Pinpoint the cell where the given text exists, returning its [X, Y] midpoint coordinate. 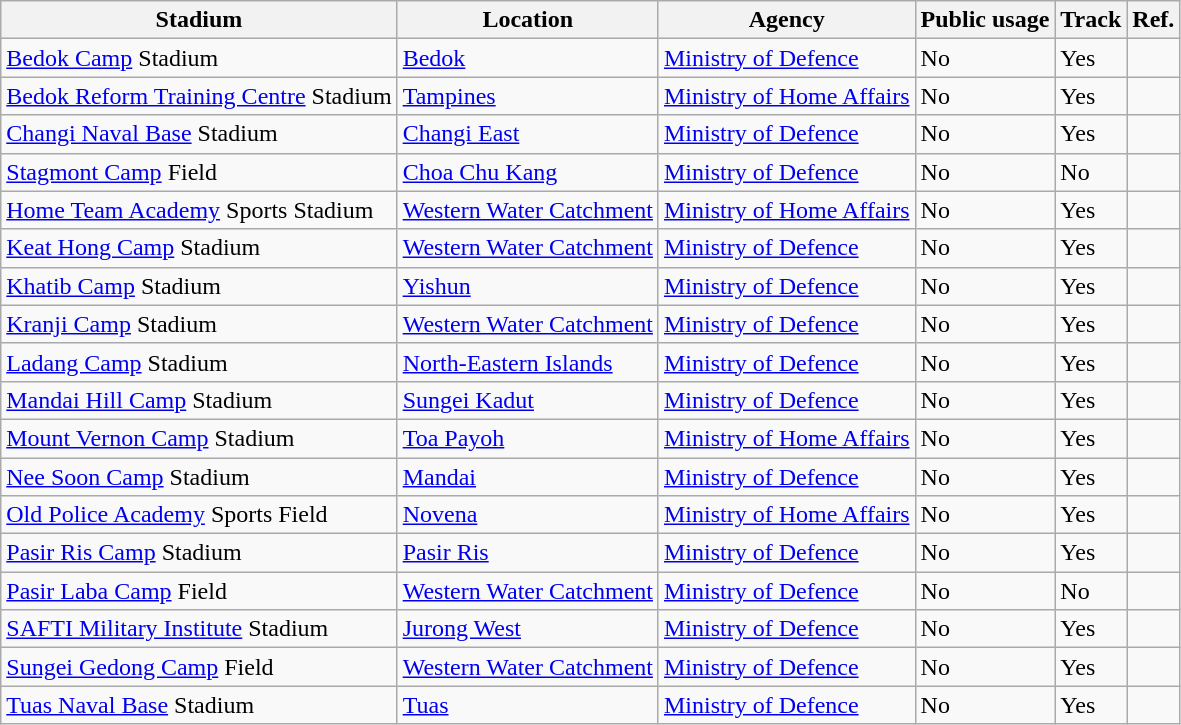
Ref. [1154, 20]
Tampines [528, 96]
Public usage [985, 20]
Home Team Academy Sports Stadium [199, 210]
Agency [786, 20]
Changi East [528, 134]
North-Eastern Islands [528, 362]
Tuas [528, 705]
Nee Soon Camp Stadium [199, 477]
Khatib Camp Stadium [199, 286]
Yishun [528, 286]
Old Police Academy Sports Field [199, 515]
Toa Payoh [528, 438]
Novena [528, 515]
Changi Naval Base Stadium [199, 134]
Pasir Laba Camp Field [199, 591]
Pasir Ris Camp Stadium [199, 553]
Tuas Naval Base Stadium [199, 705]
Pasir Ris [528, 553]
Jurong West [528, 629]
Choa Chu Kang [528, 172]
Sungei Gedong Camp Field [199, 667]
Bedok [528, 58]
Ladang Camp Stadium [199, 362]
Sungei Kadut [528, 400]
Stagmont Camp Field [199, 172]
Bedok Camp Stadium [199, 58]
Mandai Hill Camp Stadium [199, 400]
Keat Hong Camp Stadium [199, 248]
Track [1091, 20]
Stadium [199, 20]
Mandai [528, 477]
Kranji Camp Stadium [199, 324]
Bedok Reform Training Centre Stadium [199, 96]
Location [528, 20]
Mount Vernon Camp Stadium [199, 438]
SAFTI Military Institute Stadium [199, 629]
